Return (X, Y) of the center of cell containing provided text 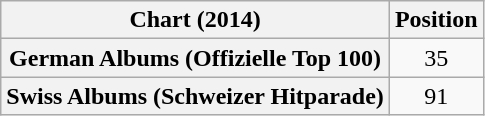
Position (436, 20)
German Albums (Offizielle Top 100) (196, 58)
Swiss Albums (Schweizer Hitparade) (196, 96)
Chart (2014) (196, 20)
35 (436, 58)
91 (436, 96)
